Locate the cell with the specified text and output its (x, y) center coordinate. 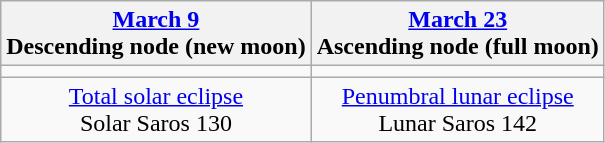
Total solar eclipseSolar Saros 130 (156, 110)
Penumbral lunar eclipseLunar Saros 142 (458, 110)
March 9Descending node (new moon) (156, 34)
March 23Ascending node (full moon) (458, 34)
